Detect which cell encompasses the target text, then output its (x, y) center coordinate. 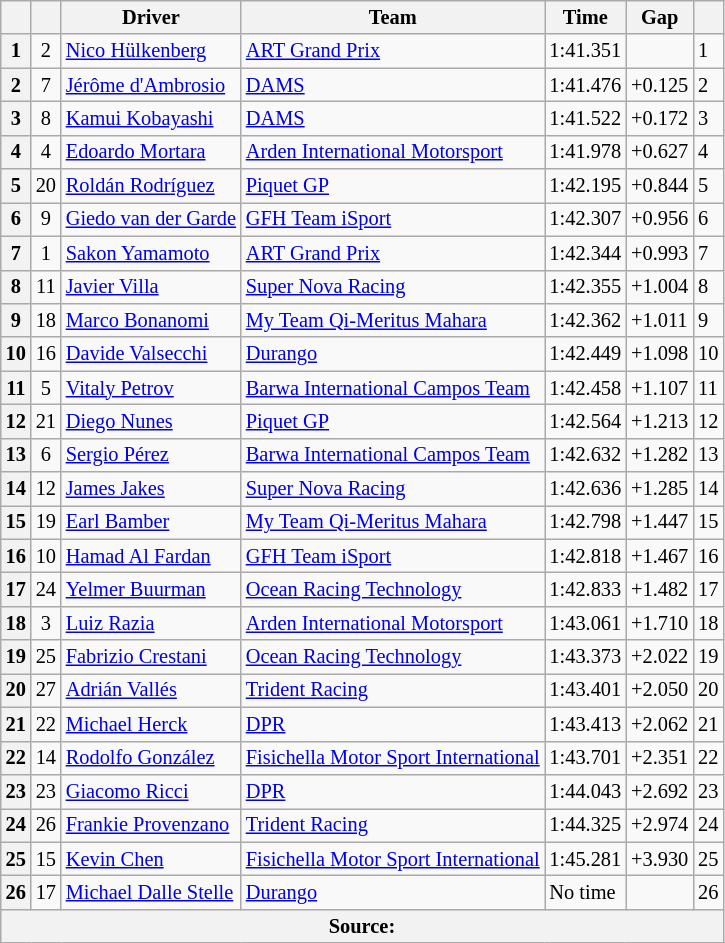
Sergio Pérez (151, 455)
1:45.281 (585, 859)
1:42.307 (585, 219)
1:43.061 (585, 623)
1:44.325 (585, 825)
1:42.818 (585, 556)
Adrián Vallés (151, 690)
Marco Bonanomi (151, 320)
+3.930 (660, 859)
Gap (660, 17)
1:42.449 (585, 354)
+1.004 (660, 287)
Source: (362, 926)
Frankie Provenzano (151, 825)
+1.285 (660, 489)
+0.172 (660, 118)
+1.482 (660, 589)
1:42.362 (585, 320)
+2.692 (660, 791)
+0.844 (660, 186)
Driver (151, 17)
Team (393, 17)
+2.974 (660, 825)
Hamad Al Fardan (151, 556)
1:42.564 (585, 421)
+0.627 (660, 152)
1:42.344 (585, 253)
1:42.458 (585, 388)
Yelmer Buurman (151, 589)
1:41.978 (585, 152)
27 (46, 690)
1:42.798 (585, 522)
+1.467 (660, 556)
1:43.373 (585, 657)
1:43.701 (585, 758)
Nico Hülkenberg (151, 51)
+0.993 (660, 253)
Michael Herck (151, 724)
James Jakes (151, 489)
Jérôme d'Ambrosio (151, 85)
+1.447 (660, 522)
Time (585, 17)
No time (585, 892)
1:42.355 (585, 287)
Kamui Kobayashi (151, 118)
+2.050 (660, 690)
+1.282 (660, 455)
1:42.632 (585, 455)
+0.956 (660, 219)
1:42.195 (585, 186)
Davide Valsecchi (151, 354)
Diego Nunes (151, 421)
Edoardo Mortara (151, 152)
+2.351 (660, 758)
1:41.476 (585, 85)
+2.022 (660, 657)
+1.011 (660, 320)
+1.098 (660, 354)
Michael Dalle Stelle (151, 892)
Sakon Yamamoto (151, 253)
Rodolfo González (151, 758)
Giacomo Ricci (151, 791)
Earl Bamber (151, 522)
1:44.043 (585, 791)
Fabrizio Crestani (151, 657)
Giedo van der Garde (151, 219)
1:41.351 (585, 51)
1:42.636 (585, 489)
+1.710 (660, 623)
1:43.413 (585, 724)
+1.107 (660, 388)
+0.125 (660, 85)
+1.213 (660, 421)
+2.062 (660, 724)
1:43.401 (585, 690)
Vitaly Petrov (151, 388)
Luiz Razia (151, 623)
Javier Villa (151, 287)
1:42.833 (585, 589)
Roldán Rodríguez (151, 186)
1:41.522 (585, 118)
Kevin Chen (151, 859)
